Return the (x, y) coordinate for the center point of the cell that contains the specified text.  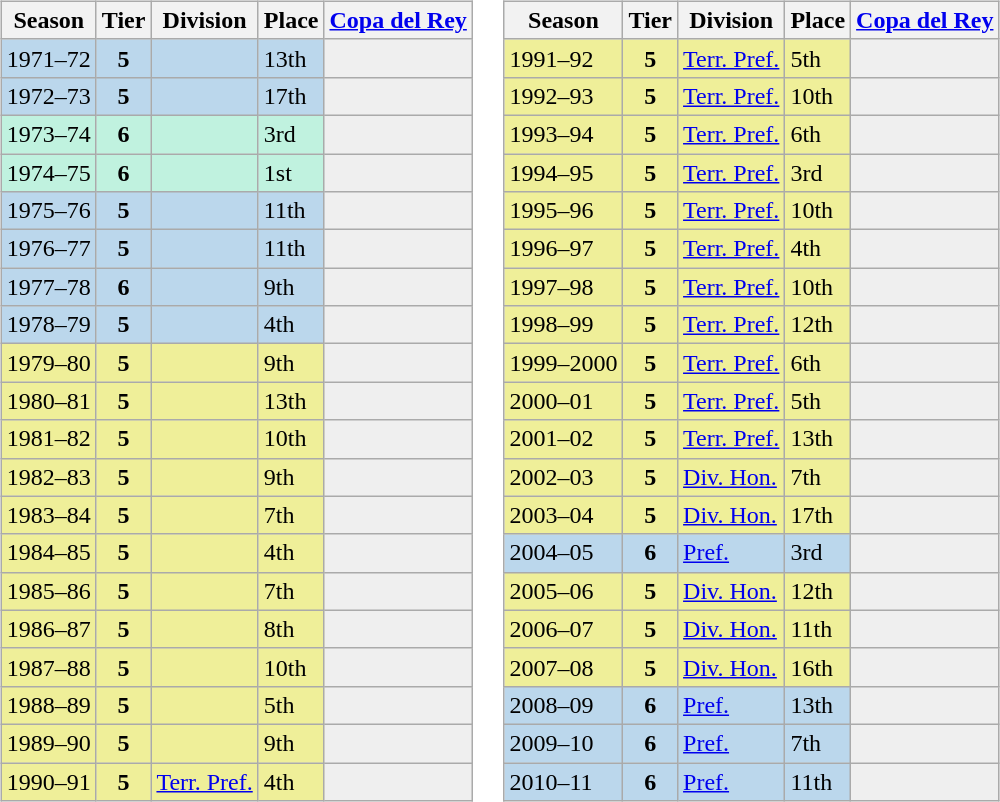
1988–89 (48, 705)
1978–79 (48, 325)
16th (818, 667)
1976–77 (48, 249)
2005–06 (564, 591)
2006–07 (564, 629)
1996–97 (564, 249)
1984–85 (48, 553)
1998–99 (564, 325)
2004–05 (564, 553)
2009–10 (564, 743)
1987–88 (48, 667)
1981–82 (48, 439)
2003–04 (564, 515)
1977–78 (48, 287)
1986–87 (48, 629)
1972–73 (48, 96)
8th (291, 629)
1980–81 (48, 401)
1979–80 (48, 363)
1993–94 (564, 134)
1990–91 (48, 781)
1973–74 (48, 134)
1991–92 (564, 58)
1975–76 (48, 211)
1997–98 (564, 287)
1985–86 (48, 591)
1992–93 (564, 96)
2002–03 (564, 477)
2010–11 (564, 781)
1st (291, 173)
1982–83 (48, 477)
1995–96 (564, 211)
1971–72 (48, 58)
1994–95 (564, 173)
2007–08 (564, 667)
1974–75 (48, 173)
2008–09 (564, 705)
1989–90 (48, 743)
2000–01 (564, 401)
1999–2000 (564, 363)
2001–02 (564, 439)
1983–84 (48, 515)
